Detect which cell encompasses the target text, then output its [X, Y] center coordinate. 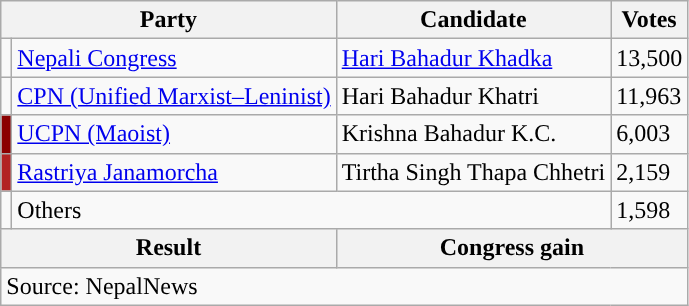
Others [312, 210]
CPN (Unified Marxist–Leninist) [174, 96]
UCPN (Maoist) [174, 134]
Congress gain [512, 248]
6,003 [650, 134]
Hari Bahadur Khadka [473, 58]
Krishna Bahadur K.C. [473, 134]
Tirtha Singh Thapa Chhetri [473, 172]
Result [168, 248]
Nepali Congress [174, 58]
Candidate [473, 20]
Rastriya Janamorcha [174, 172]
2,159 [650, 172]
1,598 [650, 210]
Party [168, 20]
Source: NepalNews [344, 286]
11,963 [650, 96]
13,500 [650, 58]
Votes [650, 20]
Hari Bahadur Khatri [473, 96]
